Determine the [x, y] coordinate at the center of the cell enclosing the given text.  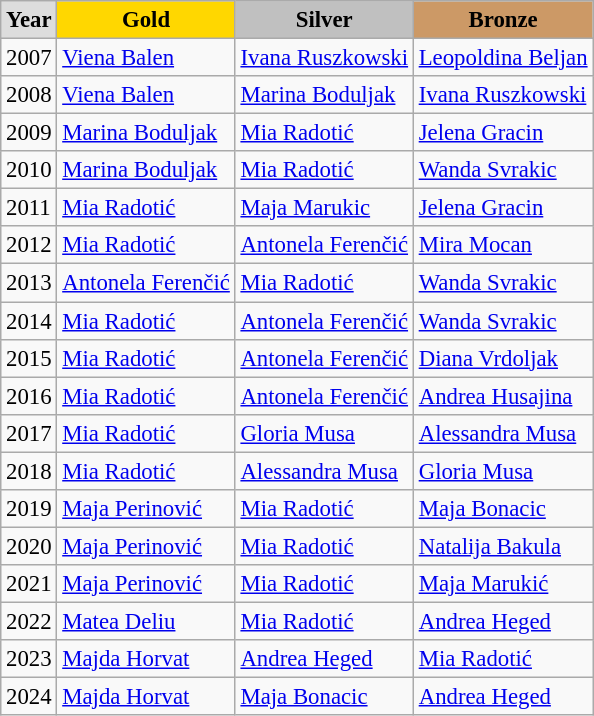
2009 [29, 133]
Gold [146, 20]
2008 [29, 95]
2023 [29, 659]
Maja Marukić [503, 584]
Diana Vrdoljak [503, 358]
2022 [29, 621]
Mira Mocan [503, 245]
2016 [29, 396]
2014 [29, 321]
Matea Deliu [146, 621]
2017 [29, 433]
2024 [29, 697]
Andrea Husajina [503, 396]
Bronze [503, 20]
Maja Marukic [324, 208]
2011 [29, 208]
Year [29, 20]
2013 [29, 283]
2019 [29, 509]
2015 [29, 358]
2007 [29, 58]
2018 [29, 471]
Silver [324, 20]
2010 [29, 170]
2012 [29, 245]
Leopoldina Beljan [503, 58]
2021 [29, 584]
2020 [29, 546]
Natalija Bakula [503, 546]
